Detect which cell encompasses the target text, then output its [X, Y] center coordinate. 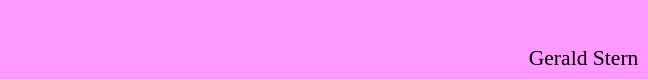
Gerald Stern [324, 58]
